From the cell containing the given text, extract its center point as (x, y) coordinate. 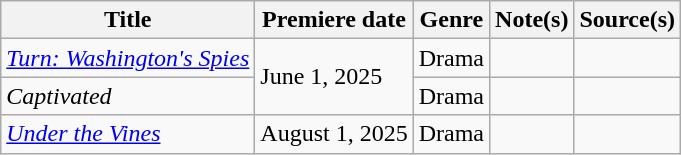
August 1, 2025 (334, 134)
Genre (451, 20)
Premiere date (334, 20)
Turn: Washington's Spies (128, 58)
Title (128, 20)
Captivated (128, 96)
June 1, 2025 (334, 77)
Note(s) (532, 20)
Under the Vines (128, 134)
Source(s) (628, 20)
